From the cell containing the given text, extract its center point as (x, y) coordinate. 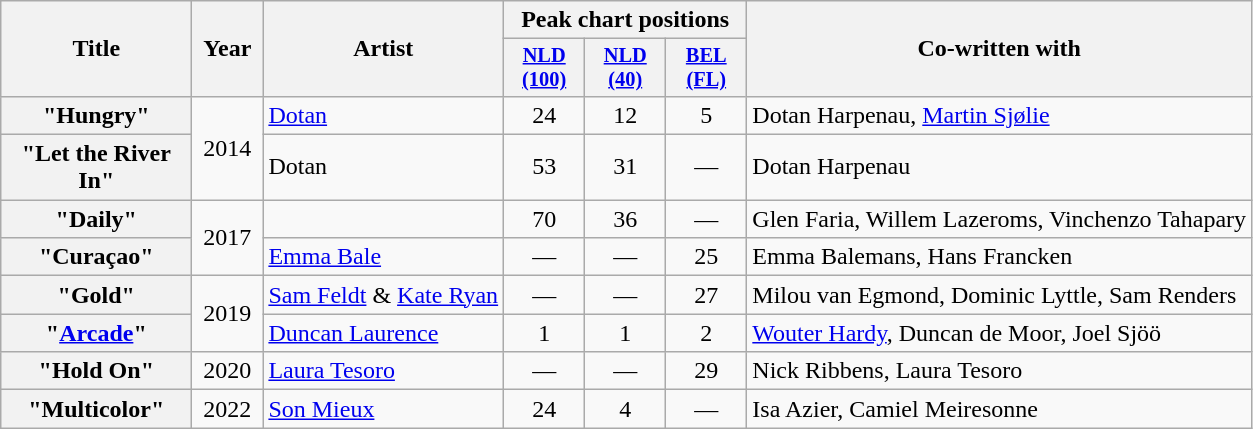
"Hold On" (96, 371)
NLD (100) (544, 68)
29 (706, 371)
"Hungry" (96, 115)
"Arcade" (96, 333)
2022 (228, 409)
Glen Faria, Willem Lazeroms, Vinchenzo Tahapary (1000, 219)
"Daily" (96, 219)
Co-written with (1000, 49)
Isa Azier, Camiel Meiresonne (1000, 409)
2020 (228, 371)
2019 (228, 314)
Nick Ribbens, Laura Tesoro (1000, 371)
Artist (384, 49)
12 (626, 115)
Sam Feldt & Kate Ryan (384, 295)
2017 (228, 238)
5 (706, 115)
Milou van Egmond, Dominic Lyttle, Sam Renders (1000, 295)
27 (706, 295)
4 (626, 409)
Peak chart positions (626, 20)
Wouter Hardy, Duncan de Moor, Joel Sjöö (1000, 333)
"Let the River In" (96, 168)
2 (706, 333)
Emma Balemans, Hans Francken (1000, 257)
Duncan Laurence (384, 333)
70 (544, 219)
NLD (40) (626, 68)
Laura Tesoro (384, 371)
31 (626, 168)
"Gold" (96, 295)
Title (96, 49)
Dotan Harpenau, Martin Sjølie (1000, 115)
BEL (FL) (706, 68)
Year (228, 49)
2014 (228, 148)
Son Mieux (384, 409)
"Multicolor" (96, 409)
Emma Bale (384, 257)
Dotan Harpenau (1000, 168)
53 (544, 168)
"Curaçao" (96, 257)
36 (626, 219)
25 (706, 257)
